Return (x, y) of the center of cell containing provided text 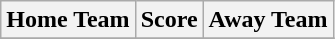
Away Team (268, 20)
Home Team (68, 20)
Score (169, 20)
